Return the (x, y) coordinate for the center point of the cell that contains the specified text.  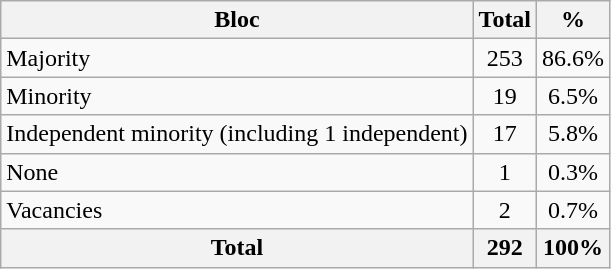
Majority (237, 58)
100% (574, 248)
0.7% (574, 210)
None (237, 172)
% (574, 20)
17 (505, 134)
1 (505, 172)
86.6% (574, 58)
Minority (237, 96)
Independent minority (including 1 independent) (237, 134)
5.8% (574, 134)
292 (505, 248)
2 (505, 210)
Bloc (237, 20)
6.5% (574, 96)
253 (505, 58)
0.3% (574, 172)
19 (505, 96)
Vacancies (237, 210)
